Find where the given text appears and provide that cell's center as (X, Y) coordinate. 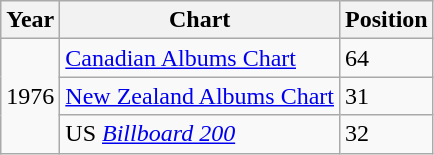
Position (386, 20)
1976 (30, 96)
Chart (200, 20)
New Zealand Albums Chart (200, 96)
32 (386, 134)
31 (386, 96)
US Billboard 200 (200, 134)
64 (386, 58)
Year (30, 20)
Canadian Albums Chart (200, 58)
